Provide the [x, y] coordinate of the cell's center where the given text is located.  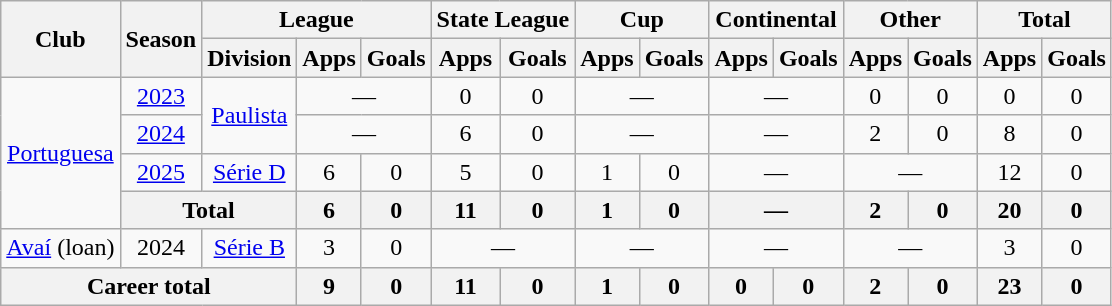
Career total [149, 286]
Division [250, 58]
Série D [250, 172]
2023 [161, 96]
Club [60, 39]
Cup [642, 20]
Season [161, 39]
Continental [776, 20]
Paulista [250, 115]
Série B [250, 248]
12 [1009, 172]
State League [503, 20]
League [316, 20]
Portuguesa [60, 153]
5 [466, 172]
Other [910, 20]
9 [329, 286]
20 [1009, 210]
8 [1009, 134]
Avaí (loan) [60, 248]
23 [1009, 286]
2025 [161, 172]
